Return (x, y) of the center of cell containing provided text 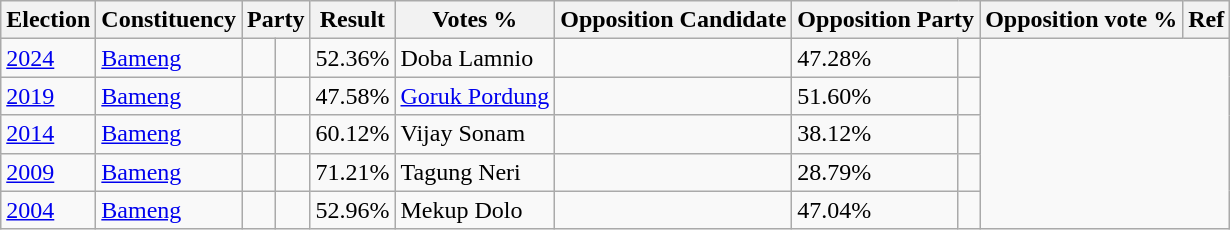
47.58% (352, 96)
Vijay Sonam (475, 134)
Opposition vote % (1082, 20)
Constituency (169, 20)
47.04% (875, 210)
Goruk Pordung (475, 96)
Opposition Party (886, 20)
71.21% (352, 172)
Ref (1206, 20)
Mekup Dolo (475, 210)
Party (276, 20)
38.12% (875, 134)
2024 (48, 58)
51.60% (875, 96)
52.36% (352, 58)
Tagung Neri (475, 172)
52.96% (352, 210)
Doba Lamnio (475, 58)
Votes % (475, 20)
Result (352, 20)
Opposition Candidate (674, 20)
Election (48, 20)
2014 (48, 134)
28.79% (875, 172)
2019 (48, 96)
2004 (48, 210)
2009 (48, 172)
47.28% (875, 58)
60.12% (352, 134)
